Output the [X, Y] coordinate of the center of the cell containing the given text.  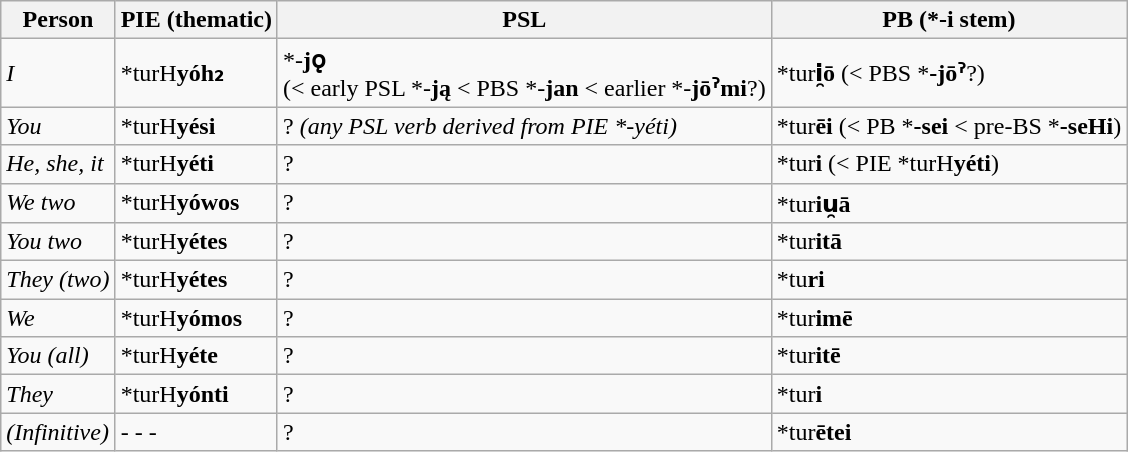
*-jǫ(< early PSL *-ją < PBS *-jan < earlier *-jōˀmi?) [524, 73]
I [58, 73]
*turHyéti [196, 164]
We two [58, 203]
*turHyónti [196, 394]
We [58, 318]
(Infinitive) [58, 432]
*turitē [948, 356]
*turHyómos [196, 318]
*turi̯ō (< PBS *-jōˀ?) [948, 73]
PSL [524, 20]
*turi (< PIE *turHyéti) [948, 164]
You two [58, 242]
*turiu̯ā [948, 203]
*turitā [948, 242]
? (any PSL verb derived from PIE *-yéti) [524, 126]
*turHyówos [196, 203]
PB (*-i stem) [948, 20]
- - - [196, 432]
You [58, 126]
*turēi (< PB *-sei < pre-BS *-seHi) [948, 126]
*turHyési [196, 126]
You (all) [58, 356]
*turHyéte [196, 356]
Person [58, 20]
*turētei [948, 432]
*turimē [948, 318]
*turHyóh₂ [196, 73]
They [58, 394]
They (two) [58, 280]
PIE (thematic) [196, 20]
He, she, it [58, 164]
